Pinpoint the cell where the given text exists, returning its (x, y) midpoint coordinate. 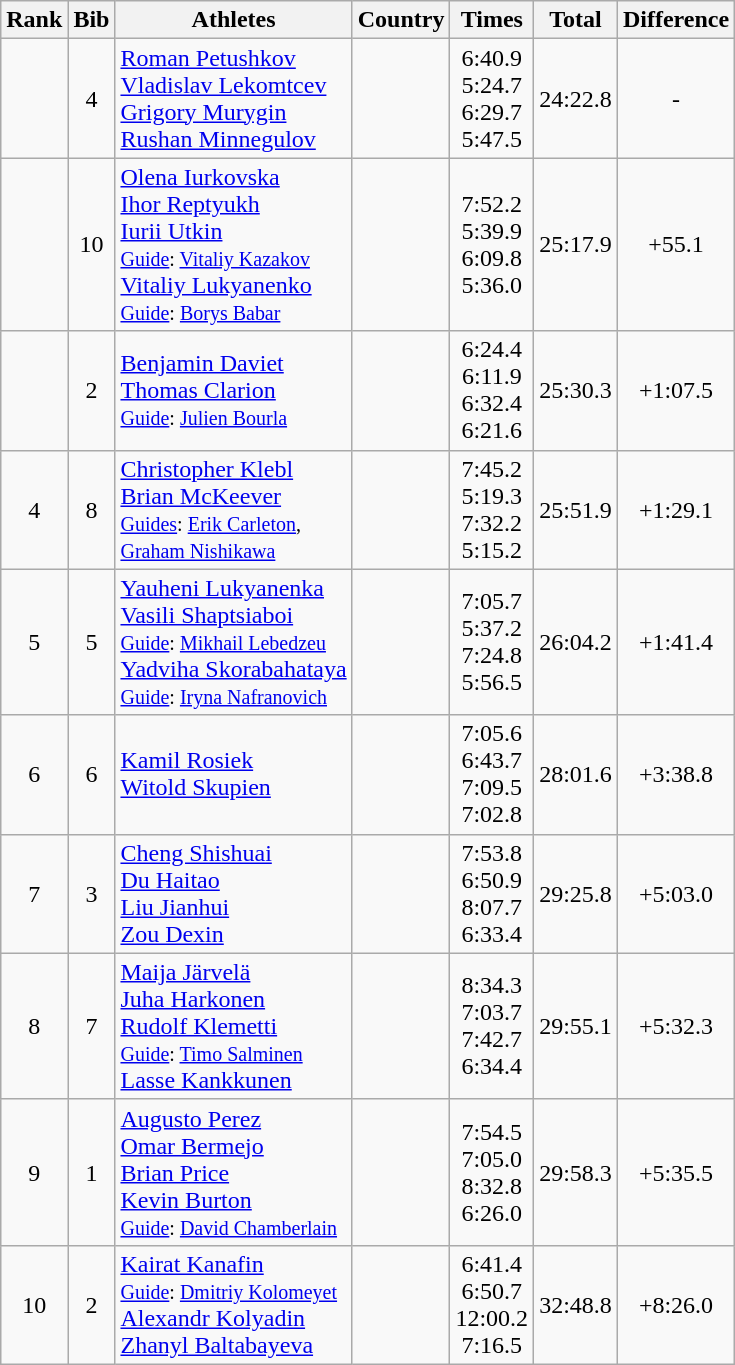
7:45.25:19.37:32.25:15.2 (492, 510)
Kamil RosiekWitold Skupien (234, 774)
Athletes (234, 20)
25:30.3 (576, 390)
29:25.8 (576, 894)
7:05.75:37.27:24.85:56.5 (492, 642)
Augusto PerezOmar BermejoBrian PriceKevin BurtonGuide: David Chamberlain (234, 1172)
Kairat KanafinGuide: Dmitriy KolomeyetAlexandr KolyadinZhanyl Baltabayeva (234, 1304)
Yauheni LukyanenkaVasili ShaptsiaboiGuide: Mikhail LebedzeuYadviha SkorabahatayaGuide: Iryna Nafranovich (234, 642)
Olena IurkovskaIhor ReptyukhIurii UtkinGuide: Vitaliy KazakovVitaliy LukyanenkoGuide: Borys Babar (234, 244)
+5:03.0 (676, 894)
+1:41.4 (676, 642)
+1:29.1 (676, 510)
+5:35.5 (676, 1172)
28:01.6 (576, 774)
32:48.8 (576, 1304)
25:51.9 (576, 510)
Roman PetushkovVladislav LekomtcevGrigory MuryginRushan Minnegulov (234, 98)
6:41.46:50.712:00.27:16.5 (492, 1304)
Country (401, 20)
+1:07.5 (676, 390)
Rank (34, 20)
9 (34, 1172)
6:24.46:11.96:32.46:21.6 (492, 390)
8:34.37:03.77:42.76:34.4 (492, 1026)
Maija JärveläJuha HarkonenRudolf KlemettiGuide: Timo SalminenLasse Kankkunen (234, 1026)
Benjamin DavietThomas ClarionGuide: Julien Bourla (234, 390)
7:05.66:43.77:09.57:02.8 (492, 774)
Bib (92, 20)
7:54.57:05.08:32.86:26.0 (492, 1172)
+8:26.0 (676, 1304)
3 (92, 894)
25:17.9 (576, 244)
6:40.9 5:24.76:29.75:47.5 (492, 98)
26:04.2 (576, 642)
29:58.3 (576, 1172)
+55.1 (676, 244)
+3:38.8 (676, 774)
24:22.8 (576, 98)
7:52.2 5:39.96:09.85:36.0 (492, 244)
- (676, 98)
1 (92, 1172)
Times (492, 20)
7:53.86:50.98:07.76:33.4 (492, 894)
Difference (676, 20)
Cheng ShishuaiDu HaitaoLiu JianhuiZou Dexin (234, 894)
29:55.1 (576, 1026)
Christopher KleblBrian McKeeverGuides: Erik Carleton,Graham Nishikawa (234, 510)
+5:32.3 (676, 1026)
Total (576, 20)
